Capture the cell that displays the provided text and extract its (x, y) central coordinate. 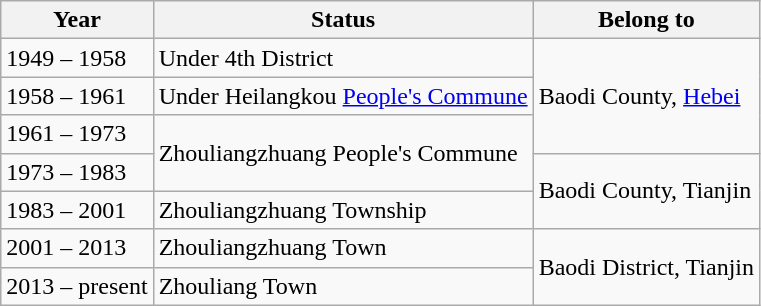
Baodi County, Tianjin (646, 191)
1961 – 1973 (77, 134)
Zhouliangzhuang Township (343, 210)
2001 – 2013 (77, 248)
Zhouliangzhuang People's Commune (343, 153)
Baodi District, Tianjin (646, 267)
Zhouliang Town (343, 286)
1983 – 2001 (77, 210)
Under 4th District (343, 58)
Under Heilangkou People's Commune (343, 96)
Baodi County, Hebei (646, 96)
Year (77, 20)
1949 – 1958 (77, 58)
1973 – 1983 (77, 172)
Status (343, 20)
1958 – 1961 (77, 96)
2013 – present (77, 286)
Belong to (646, 20)
Zhouliangzhuang Town (343, 248)
